Output the (X, Y) coordinate of the center of the cell containing the given text.  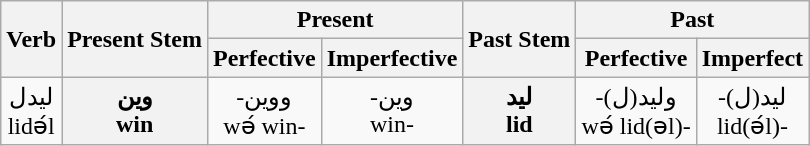
-ووینwә́ win- (265, 111)
وین win (135, 111)
لیدlid (520, 111)
Past Stem (520, 39)
Imperfective (392, 58)
Past (692, 20)
-وینwin- (392, 111)
Imperfect (752, 58)
لیدلlidә́l (32, 111)
-(ولید(لwә́ lid(əl)- (636, 111)
Present Stem (135, 39)
Verb (32, 39)
-(لید(لlid(ә́l)- (752, 111)
Present (336, 20)
